Detect which cell encompasses the target text, then output its [x, y] center coordinate. 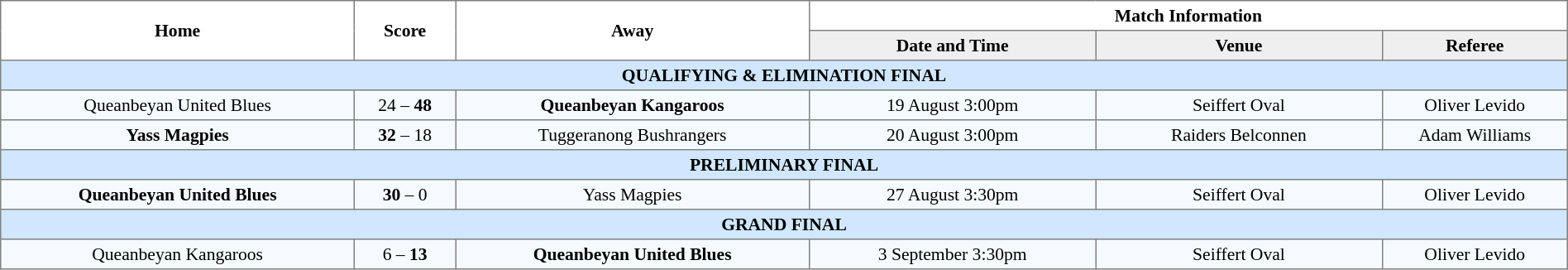
Match Information [1189, 16]
3 September 3:30pm [953, 254]
32 – 18 [405, 135]
Date and Time [953, 46]
Score [405, 31]
24 – 48 [405, 105]
Referee [1475, 46]
Raiders Belconnen [1239, 135]
Venue [1239, 46]
GRAND FINAL [784, 224]
27 August 3:30pm [953, 195]
19 August 3:00pm [953, 105]
PRELIMINARY FINAL [784, 165]
6 – 13 [405, 254]
QUALIFYING & ELIMINATION FINAL [784, 75]
Away [633, 31]
20 August 3:00pm [953, 135]
Adam Williams [1475, 135]
Home [178, 31]
Tuggeranong Bushrangers [633, 135]
30 – 0 [405, 195]
